Find where the given text appears and provide that cell's center as (x, y) coordinate. 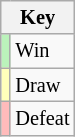
Key (38, 17)
Draw (42, 85)
Defeat (42, 118)
Win (42, 51)
